For the text-containing cell, return its midpoint in (X, Y) coordinate format. 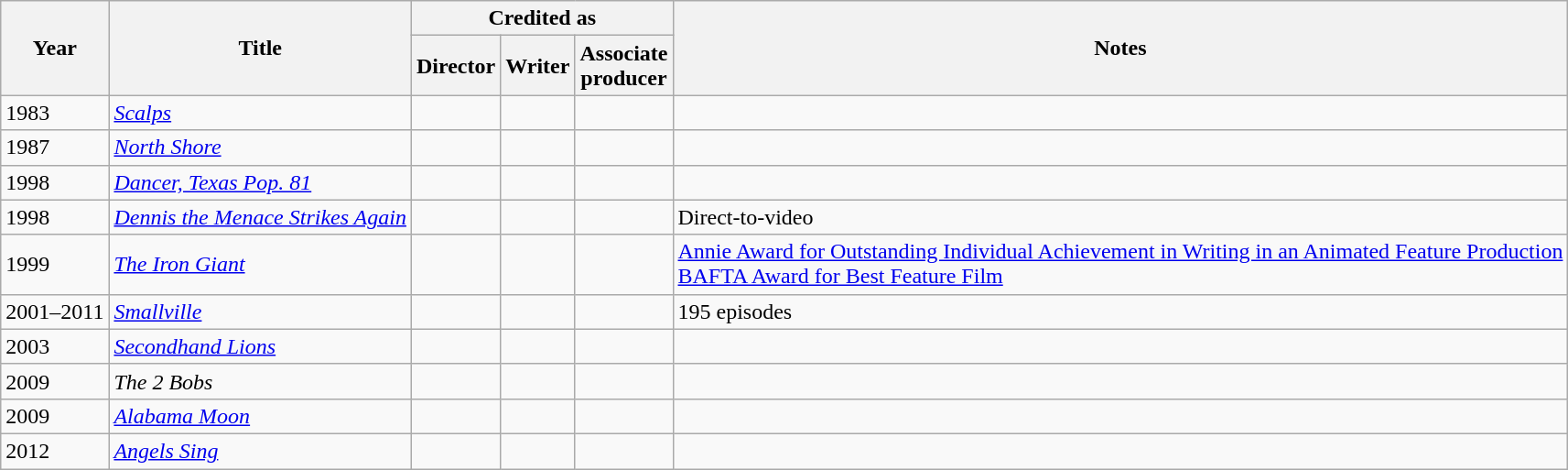
1987 (55, 148)
2012 (55, 451)
2003 (55, 346)
North Shore (260, 148)
2001–2011 (55, 312)
Year (55, 48)
Scalps (260, 113)
Credited as (542, 18)
Smallville (260, 312)
Annie Award for Outstanding Individual Achievement in Writing in an Animated Feature ProductionBAFTA Award for Best Feature Film (1120, 264)
Director (456, 66)
Alabama Moon (260, 416)
Dennis the Menace Strikes Again (260, 217)
Direct-to-video (1120, 217)
Writer (538, 66)
Dancer, Texas Pop. 81 (260, 182)
The 2 Bobs (260, 381)
1999 (55, 264)
Notes (1120, 48)
Angels Sing (260, 451)
Title (260, 48)
The Iron Giant (260, 264)
Secondhand Lions (260, 346)
1983 (55, 113)
Associateproducer (624, 66)
195 episodes (1120, 312)
